Detect which cell encompasses the target text, then output its (x, y) center coordinate. 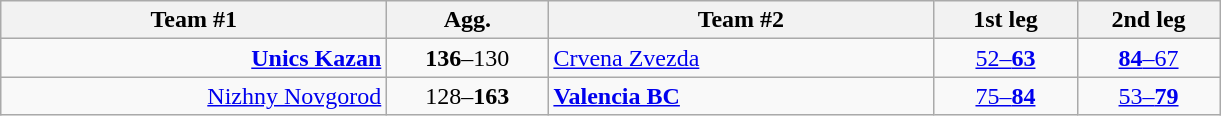
2nd leg (1148, 20)
Valencia BC (741, 96)
Crvena Zvezda (741, 58)
Team #1 (194, 20)
136–130 (468, 58)
Nizhny Novgorod (194, 96)
75–84 (1006, 96)
84–67 (1148, 58)
Unics Kazan (194, 58)
52–63 (1006, 58)
53–79 (1148, 96)
128–163 (468, 96)
Team #2 (741, 20)
1st leg (1006, 20)
Agg. (468, 20)
